Determine the [x, y] coordinate at the center of the cell enclosing the given text.  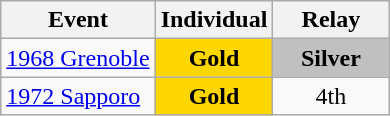
Event [78, 20]
1972 Sapporo [78, 96]
Relay [331, 20]
Silver [331, 58]
4th [331, 96]
1968 Grenoble [78, 58]
Individual [214, 20]
